From the cell containing the given text, extract its center point as (X, Y) coordinate. 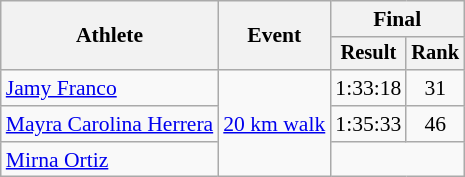
1:35:33 (368, 124)
Mayra Carolina Herrera (110, 124)
20 km walk (274, 124)
Athlete (110, 36)
Rank (435, 54)
1:33:18 (368, 88)
31 (435, 88)
46 (435, 124)
Jamy Franco (110, 88)
Final (397, 19)
Event (274, 36)
Result (368, 54)
